Capture the cell that displays the provided text and extract its (X, Y) central coordinate. 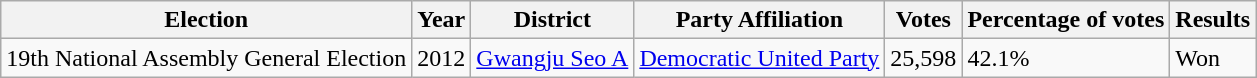
Year (442, 20)
District (552, 20)
Party Affiliation (760, 20)
42.1% (1066, 58)
Results (1213, 20)
Won (1213, 58)
25,598 (924, 58)
Gwangju Seo A (552, 58)
2012 (442, 58)
Election (206, 20)
Votes (924, 20)
Percentage of votes (1066, 20)
19th National Assembly General Election (206, 58)
Democratic United Party (760, 58)
